Output the [x, y] coordinate of the center of the cell containing the given text.  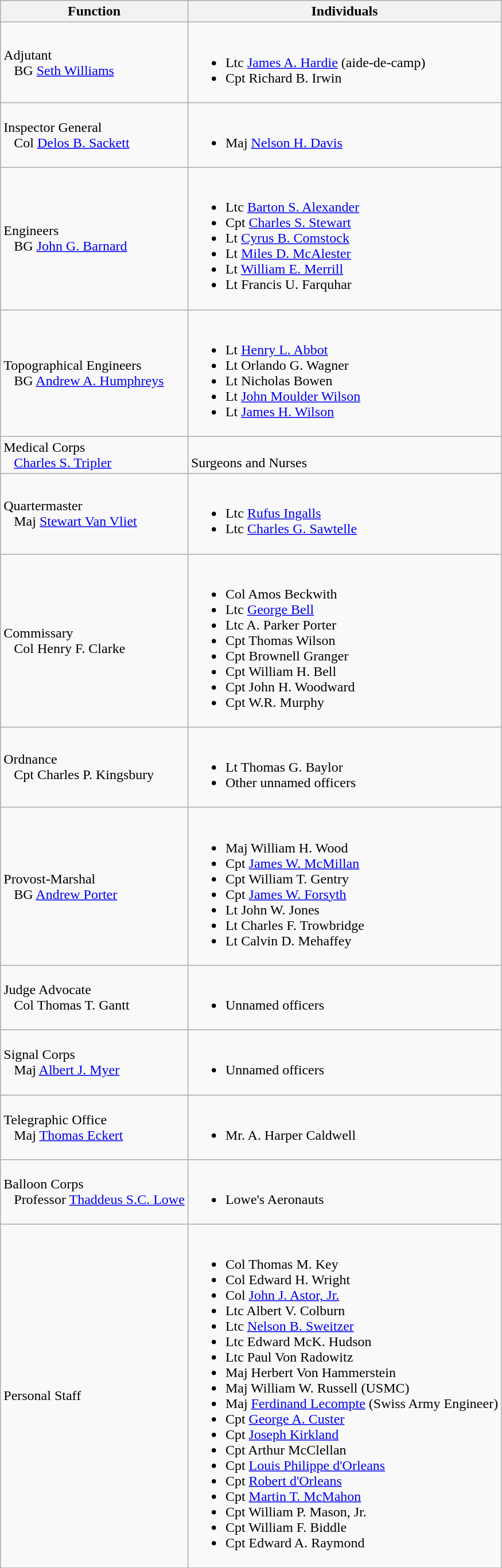
Judge Advocate Col Thomas T. Gantt [94, 998]
Signal Corps Maj Albert J. Myer [94, 1062]
Maj William H. WoodCpt James W. McMillanCpt William T. GentryCpt James W. ForsythLt John W. JonesLt Charles F. TrowbridgeLt Calvin D. Mehaffey [344, 886]
Personal Staff [94, 1397]
Function [94, 11]
Telegraphic Office Maj Thomas Eckert [94, 1127]
Lowe's Aeronauts [344, 1192]
Inspector General Col Delos B. Sackett [94, 135]
Ltc James A. Hardie (aide-de-camp)Cpt Richard B. Irwin [344, 62]
Surgeons and Nurses [344, 455]
Adjutant BG Seth Williams [94, 62]
Ltc Rufus IngallsLtc Charles G. Sawtelle [344, 514]
Maj Nelson H. Davis [344, 135]
Individuals [344, 11]
Engineers BG John G. Barnard [94, 238]
Lt Henry L. AbbotLt Orlando G. WagnerLt Nicholas BowenLt John Moulder WilsonLt James H. Wilson [344, 373]
Ltc Barton S. AlexanderCpt Charles S. StewartLt Cyrus B. ComstockLt Miles D. McAlesterLt William E. MerrillLt Francis U. Farquhar [344, 238]
Col Amos BeckwithLtc George BellLtc A. Parker PorterCpt Thomas WilsonCpt Brownell GrangerCpt William H. BellCpt John H. WoodwardCpt W.R. Murphy [344, 640]
Quartermaster Maj Stewart Van Vliet [94, 514]
Ordnance Cpt Charles P. Kingsbury [94, 767]
Provost-Marshal BG Andrew Porter [94, 886]
Commissary Col Henry F. Clarke [94, 640]
Medical Corps Charles S. Tripler [94, 455]
Mr. A. Harper Caldwell [344, 1127]
Balloon Corps Professor Thaddeus S.C. Lowe [94, 1192]
Topographical Engineers BG Andrew A. Humphreys [94, 373]
Lt Thomas G. BaylorOther unnamed officers [344, 767]
